Determine the (X, Y) coordinate at the center of the cell enclosing the given text.  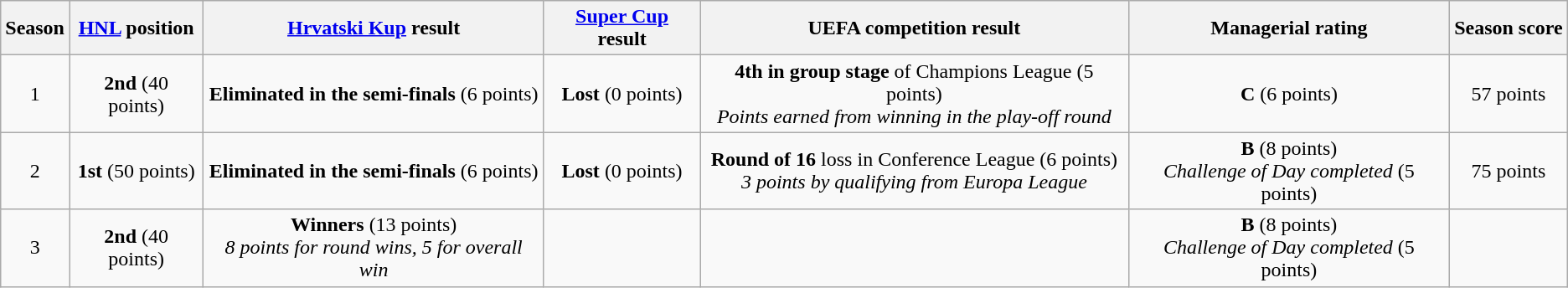
Season score (1509, 28)
C (6 points) (1288, 94)
75 points (1509, 171)
UEFA competition result (915, 28)
4th in group stage of Champions League (5 points)Points earned from winning in the play-off round (915, 94)
Season (35, 28)
57 points (1509, 94)
Winners (13 points)8 points for round wins, 5 for overall win (374, 248)
HNL position (136, 28)
Managerial rating (1288, 28)
Super Cup result (622, 28)
3 (35, 248)
1st (50 points) (136, 171)
1 (35, 94)
2 (35, 171)
Round of 16 loss in Conference League (6 points)3 points by qualifying from Europa League (915, 171)
Hrvatski Kup result (374, 28)
